Locate the cell with the specified text and output its (X, Y) center coordinate. 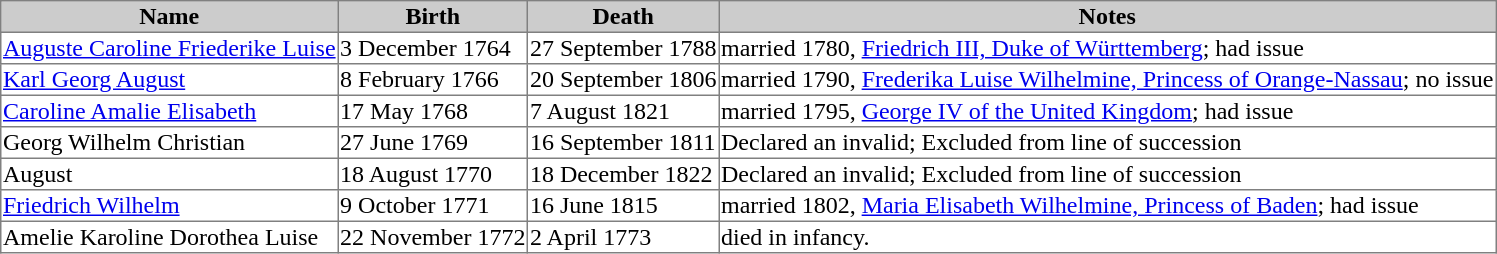
18 August 1770 (433, 174)
16 June 1815 (624, 206)
2 April 1773 (624, 237)
Auguste Caroline Friederike Luise (170, 48)
Name (170, 17)
Amelie Karoline Dorothea Luise (170, 237)
18 December 1822 (624, 174)
Karl Georg August (170, 80)
Death (624, 17)
Notes (1108, 17)
16 September 1811 (624, 143)
27 September 1788 (624, 48)
9 October 1771 (433, 206)
married 1780, Friedrich III, Duke of Württemberg; had issue (1108, 48)
Caroline Amalie Elisabeth (170, 111)
20 September 1806 (624, 80)
27 June 1769 (433, 143)
8 February 1766 (433, 80)
August (170, 174)
Birth (433, 17)
married 1790, Frederika Luise Wilhelmine, Princess of Orange-Nassau; no issue (1108, 80)
Friedrich Wilhelm (170, 206)
married 1802, Maria Elisabeth Wilhelmine, Princess of Baden; had issue (1108, 206)
22 November 1772 (433, 237)
died in infancy. (1108, 237)
married 1795, George IV of the United Kingdom; had issue (1108, 111)
Georg Wilhelm Christian (170, 143)
7 August 1821 (624, 111)
3 December 1764 (433, 48)
17 May 1768 (433, 111)
